For the text-containing cell, return its midpoint in (x, y) coordinate format. 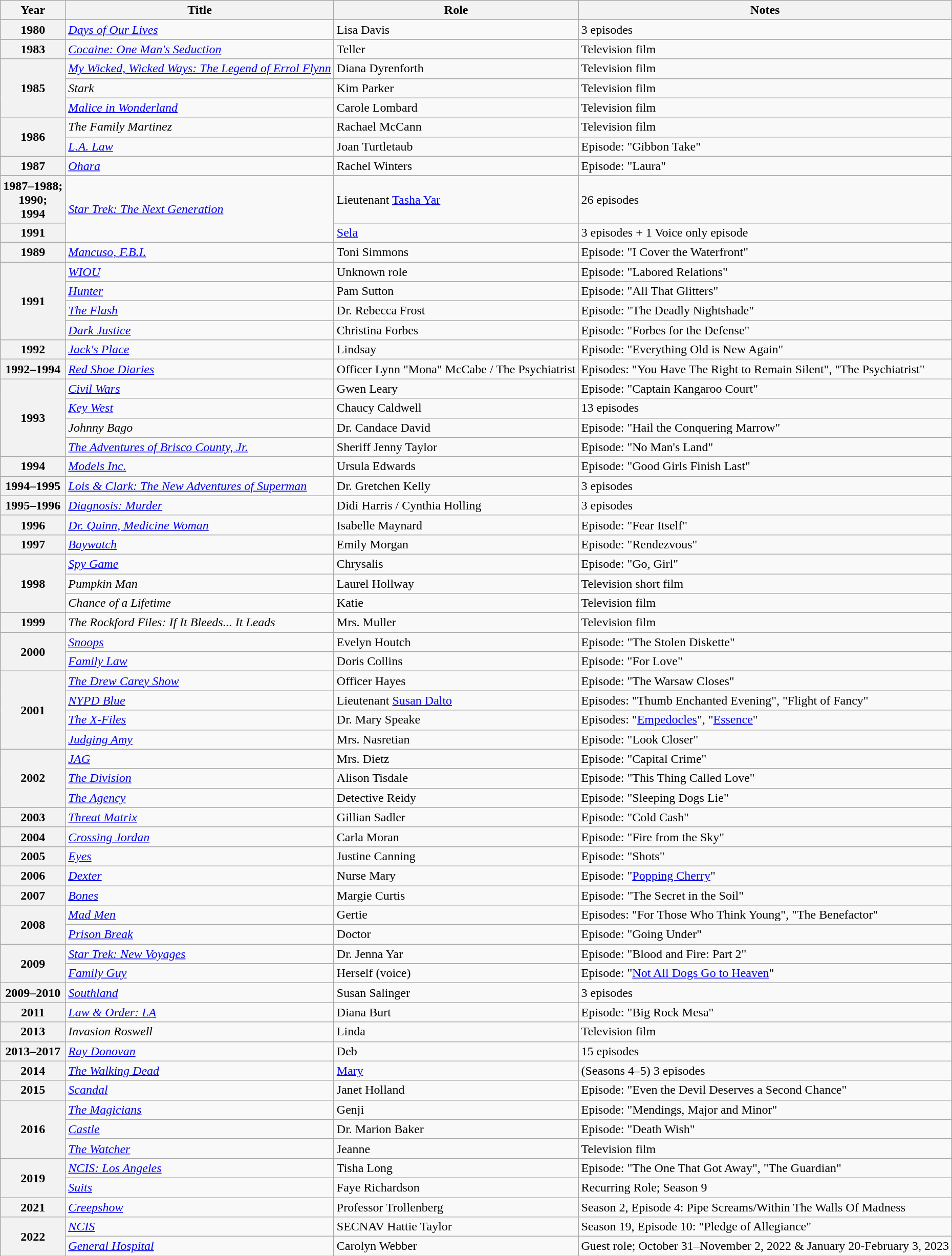
Isabelle Maynard (456, 525)
Episode: "Laura" (765, 166)
Pumpkin Man (200, 583)
Civil Wars (200, 389)
2009–2010 (33, 993)
Ursula Edwards (456, 466)
The X-Files (200, 720)
2005 (33, 856)
Episode: "Labored Relations" (765, 272)
Episodes: "For Those Who Think Young", "The Benefactor" (765, 915)
Malice in Wonderland (200, 108)
Alison Tisdale (456, 778)
Episode: "For Love" (765, 662)
Star Trek: New Voyages (200, 954)
15 episodes (765, 1051)
Dr. Mary Speake (456, 720)
Jeanne (456, 1148)
2001 (33, 710)
Officer Lynn "Mona" McCabe / The Psychiatrist (456, 369)
26 episodes (765, 199)
Episode: "Sleeping Dogs Lie" (765, 798)
2015 (33, 1090)
2004 (33, 837)
JAG (200, 759)
Professor Trollenberg (456, 1207)
Sela (456, 232)
Days of Our Lives (200, 30)
NYPD Blue (200, 700)
Diagnosis: Murder (200, 505)
Family Law (200, 662)
1995–1996 (33, 505)
Episode: "The Deadly Nightshade" (765, 311)
Episode: "Even the Devil Deserves a Second Chance" (765, 1090)
2019 (33, 1178)
Officer Hayes (456, 681)
Margie Curtis (456, 896)
3 episodes + 1 Voice only episode (765, 232)
Mrs. Muller (456, 623)
Episode: "Everything Old is New Again" (765, 350)
Snoops (200, 642)
Nurse Mary (456, 876)
WIOU (200, 272)
Law & Order: LA (200, 1012)
Johnny Bago (200, 428)
Suits (200, 1187)
Episode: "Fire from the Sky" (765, 837)
2013–2017 (33, 1051)
Detective Reidy (456, 798)
Episodes: "Thumb Enchanted Evening", "Flight of Fancy" (765, 700)
Sheriff Jenny Taylor (456, 447)
Episode: "Shots" (765, 856)
Spy Game (200, 564)
1983 (33, 49)
Christina Forbes (456, 330)
Family Guy (200, 973)
Red Shoe Diaries (200, 369)
1986 (33, 137)
Key West (200, 408)
The Rockford Files: If It Bleeds... It Leads (200, 623)
Diana Dyrenforth (456, 69)
Episodes: "Empedocles", "Essence" (765, 720)
Carolyn Webber (456, 1246)
Laurel Hollway (456, 583)
Episode: "Go, Girl" (765, 564)
1992–1994 (33, 369)
L.A. Law (200, 146)
Bones (200, 896)
2011 (33, 1012)
Star Trek: The Next Generation (200, 209)
Southland (200, 993)
Herself (voice) (456, 973)
2008 (33, 925)
Mrs. Nasretian (456, 739)
Episode: "Popping Cherry" (765, 876)
Dr. Candace David (456, 428)
Episode: "The Secret in the Soil" (765, 896)
1999 (33, 623)
Gillian Sadler (456, 817)
Stark (200, 88)
Episode: "The Stolen Diskette" (765, 642)
Justine Canning (456, 856)
Baywatch (200, 544)
Dr. Jenna Yar (456, 954)
Chaucy Caldwell (456, 408)
Unknown role (456, 272)
Joan Turtletaub (456, 146)
Genji (456, 1110)
NCIS (200, 1227)
Prison Break (200, 934)
SECNAV Hattie Taylor (456, 1227)
Episode: "Forbes for the Defense" (765, 330)
Threat Matrix (200, 817)
Episode: "Hail the Conquering Marrow" (765, 428)
Toni Simmons (456, 252)
Dr. Gretchen Kelly (456, 486)
Season 19, Episode 10: "Pledge of Allegiance" (765, 1227)
Recurring Role; Season 9 (765, 1187)
The Division (200, 778)
Dr. Quinn, Medicine Woman (200, 525)
Episode: "All That Glitters" (765, 291)
13 episodes (765, 408)
Lois & Clark: The New Adventures of Superman (200, 486)
Rachael McCann (456, 127)
Dexter (200, 876)
Invasion Roswell (200, 1032)
Episode: "I Cover the Waterfront" (765, 252)
Season 2, Episode 4: Pipe Screams/Within The Walls Of Madness (765, 1207)
Mary (456, 1071)
1997 (33, 544)
Episode: "Big Rock Mesa" (765, 1012)
Gertie (456, 915)
Chrysalis (456, 564)
Episode: "Not All Dogs Go to Heaven" (765, 973)
Judging Amy (200, 739)
Mancuso, F.B.I. (200, 252)
1996 (33, 525)
Title (200, 10)
Models Inc. (200, 466)
2022 (33, 1237)
Television short film (765, 583)
1980 (33, 30)
1994 (33, 466)
Doctor (456, 934)
Kim Parker (456, 88)
Rachel Winters (456, 166)
1987 (33, 166)
1992 (33, 350)
Lieutenant Tasha Yar (456, 199)
Dr. Marion Baker (456, 1129)
Carole Lombard (456, 108)
Episode: "Going Under" (765, 934)
1989 (33, 252)
Scandal (200, 1090)
Linda (456, 1032)
Eyes (200, 856)
Tisha Long (456, 1168)
Cocaine: One Man's Seduction (200, 49)
The Drew Carey Show (200, 681)
Episode: "The Warsaw Closes" (765, 681)
Teller (456, 49)
Episode: "Capital Crime" (765, 759)
Episode: "The One That Got Away", "The Guardian" (765, 1168)
1985 (33, 88)
2009 (33, 964)
The Agency (200, 798)
The Walking Dead (200, 1071)
Episode: "Death Wish" (765, 1129)
Katie (456, 603)
Episode: "No Man's Land" (765, 447)
Mrs. Dietz (456, 759)
Episode: "Captain Kangaroo Court" (765, 389)
Doris Collins (456, 662)
The Family Martinez (200, 127)
Susan Salinger (456, 993)
Lieutenant Susan Dalto (456, 700)
Guest role; October 31–November 2, 2022 & January 20-February 3, 2023 (765, 1246)
Didi Harris / Cynthia Holling (456, 505)
Dr. Rebecca Frost (456, 311)
Ray Donovan (200, 1051)
Episode: "Gibbon Take" (765, 146)
General Hospital (200, 1246)
Janet Holland (456, 1090)
The Flash (200, 311)
Role (456, 10)
Jack's Place (200, 350)
Mad Men (200, 915)
Episode: "Good Girls Finish Last" (765, 466)
Episode: "Blood and Fire: Part 2" (765, 954)
Lindsay (456, 350)
2000 (33, 652)
1993 (33, 418)
Episode: "Mendings, Major and Minor" (765, 1110)
Faye Richardson (456, 1187)
1994–1995 (33, 486)
2006 (33, 876)
Deb (456, 1051)
The Watcher (200, 1148)
Gwen Leary (456, 389)
Hunter (200, 291)
2007 (33, 896)
Ohara (200, 166)
Carla Moran (456, 837)
Episode: "This Thing Called Love" (765, 778)
Dark Justice (200, 330)
NCIS: Los Angeles (200, 1168)
Notes (765, 10)
Year (33, 10)
2002 (33, 778)
2021 (33, 1207)
Chance of a Lifetime (200, 603)
The Adventures of Brisco County, Jr. (200, 447)
Episode: "Fear Itself" (765, 525)
Episodes: "You Have The Right to Remain Silent", "The Psychiatrist" (765, 369)
My Wicked, Wicked Ways: The Legend of Errol Flynn (200, 69)
2003 (33, 817)
(Seasons 4–5) 3 episodes (765, 1071)
Episode: "Look Closer" (765, 739)
1998 (33, 583)
1987–1988; 1990; 1994 (33, 199)
Episode: "Cold Cash" (765, 817)
2013 (33, 1032)
Crossing Jordan (200, 837)
Pam Sutton (456, 291)
Creepshow (200, 1207)
Evelyn Houtch (456, 642)
Episode: "Rendezvous" (765, 544)
The Magicians (200, 1110)
Diana Burt (456, 1012)
Emily Morgan (456, 544)
2014 (33, 1071)
Castle (200, 1129)
2016 (33, 1129)
Lisa Davis (456, 30)
